Determine the [X, Y] coordinate at the center of the cell enclosing the given text.  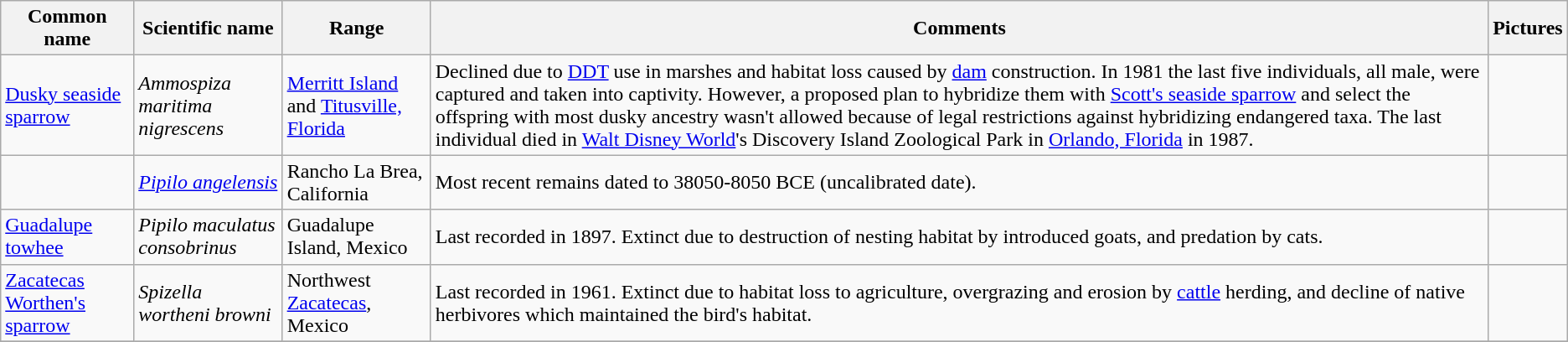
Zacatecas Worthen's sparrow [67, 303]
Guadalupe towhee [67, 236]
Scientific name [208, 28]
Northwest Zacatecas, Mexico [357, 303]
Comments [959, 28]
Common name [67, 28]
Pipilo angelensis [208, 183]
Pipilo maculatus consobrinus [208, 236]
Ammospiza maritima nigrescens [208, 106]
Dusky seaside sparrow [67, 106]
Spizella wortheni browni [208, 303]
Most recent remains dated to 38050-8050 BCE (uncalibrated date). [959, 183]
Pictures [1528, 28]
Rancho La Brea, California [357, 183]
Guadalupe Island, Mexico [357, 236]
Last recorded in 1897. Extinct due to destruction of nesting habitat by introduced goats, and predation by cats. [959, 236]
Merritt Island and Titusville, Florida [357, 106]
Range [357, 28]
